Locate the cell with the specified text and output its [x, y] center coordinate. 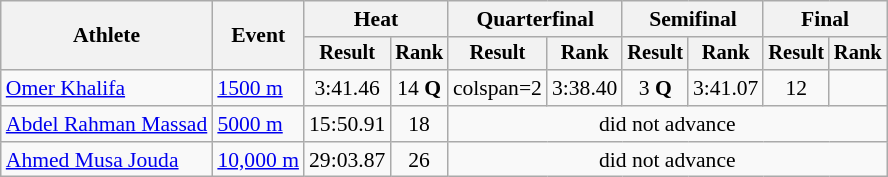
Final [824, 19]
14 Q [419, 88]
did not advance [668, 124]
Omer Khalifa [107, 88]
5000 m [258, 124]
Abdel Rahman Massad [107, 124]
Event [258, 36]
Athlete [107, 36]
3:41.07 [726, 88]
1500 m [258, 88]
Quarterfinal [536, 19]
15:50.91 [347, 124]
3 Q [655, 88]
3:41.46 [347, 88]
colspan=2 [498, 88]
Semifinal [692, 19]
12 [796, 88]
3:38.40 [584, 88]
Heat [376, 19]
18 [419, 124]
